Return [x, y] of the center of cell containing provided text 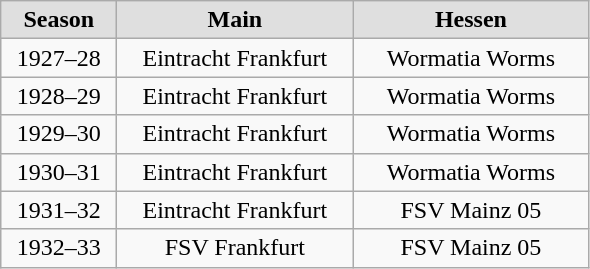
Hessen [471, 20]
1927–28 [59, 58]
Main [235, 20]
FSV Frankfurt [235, 248]
1932–33 [59, 248]
1930–31 [59, 172]
1928–29 [59, 96]
1931–32 [59, 210]
1929–30 [59, 134]
Season [59, 20]
